Return the [X, Y] coordinate for the center point of the cell that contains the specified text.  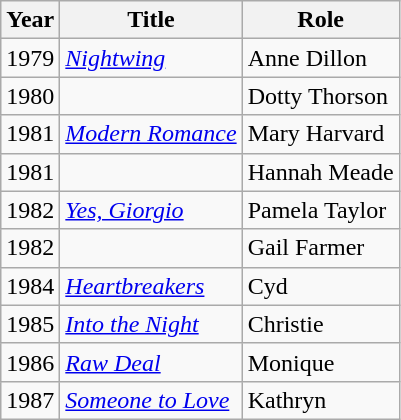
1984 [30, 286]
Heartbreakers [151, 286]
Kathryn [320, 400]
Title [151, 20]
1980 [30, 96]
Role [320, 20]
1986 [30, 362]
Anne Dillon [320, 58]
Dotty Thorson [320, 96]
Yes, Giorgio [151, 210]
Modern Romance [151, 134]
Nightwing [151, 58]
Into the Night [151, 324]
Cyd [320, 286]
1985 [30, 324]
Gail Farmer [320, 248]
1987 [30, 400]
Hannah Meade [320, 172]
1979 [30, 58]
Mary Harvard [320, 134]
Someone to Love [151, 400]
Year [30, 20]
Monique [320, 362]
Pamela Taylor [320, 210]
Christie [320, 324]
Raw Deal [151, 362]
